Find where the given text appears and provide that cell's center as [X, Y] coordinate. 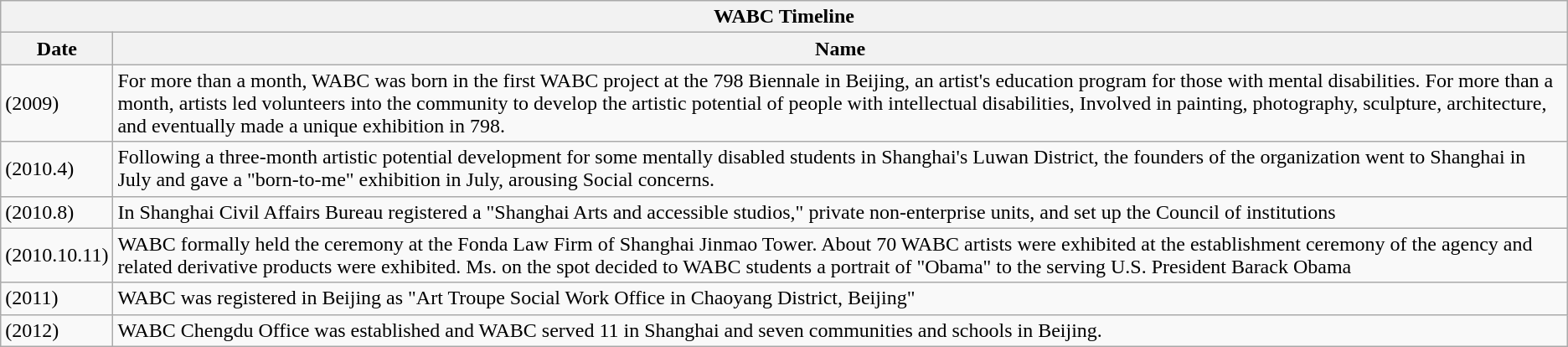
(2009) [57, 103]
(2011) [57, 298]
Name [840, 49]
WABC Chengdu Office was established and WABC served 11 in Shanghai and seven communities and schools in Beijing. [840, 330]
(2010.4) [57, 169]
WABC was registered in Beijing as "Art Troupe Social Work Office in Chaoyang District, Beijing" [840, 298]
(2010.8) [57, 212]
(2012) [57, 330]
WABC Timeline [784, 17]
Date [57, 49]
(2010.10.11) [57, 255]
